Search for the cell housing the specified text and yield its [X, Y] center coordinate. 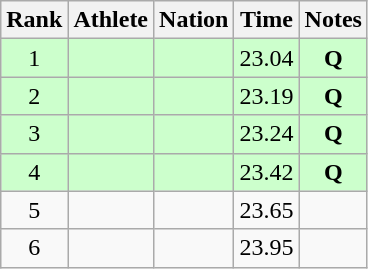
23.24 [266, 134]
Notes [333, 20]
2 [34, 96]
3 [34, 134]
1 [34, 58]
6 [34, 248]
Time [266, 20]
Nation [194, 20]
5 [34, 210]
23.04 [266, 58]
23.95 [266, 248]
23.42 [266, 172]
23.65 [266, 210]
23.19 [266, 96]
Rank [34, 20]
4 [34, 172]
Athlete [111, 20]
